Pinpoint the cell where the given text exists, returning its [x, y] midpoint coordinate. 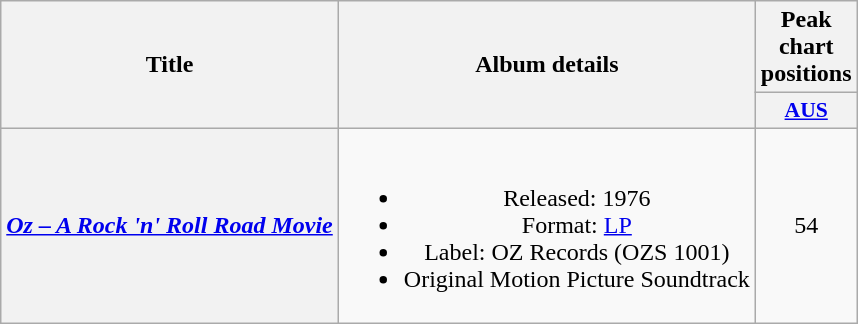
Released: 1976Format: LPLabel: OZ Records (OZS 1001)Original Motion Picture Soundtrack [546, 225]
AUS [806, 111]
54 [806, 225]
Album details [546, 65]
Title [170, 65]
Oz – A Rock 'n' Roll Road Movie [170, 225]
Peak chartpositions [806, 47]
